Search for the cell housing the specified text and yield its [x, y] center coordinate. 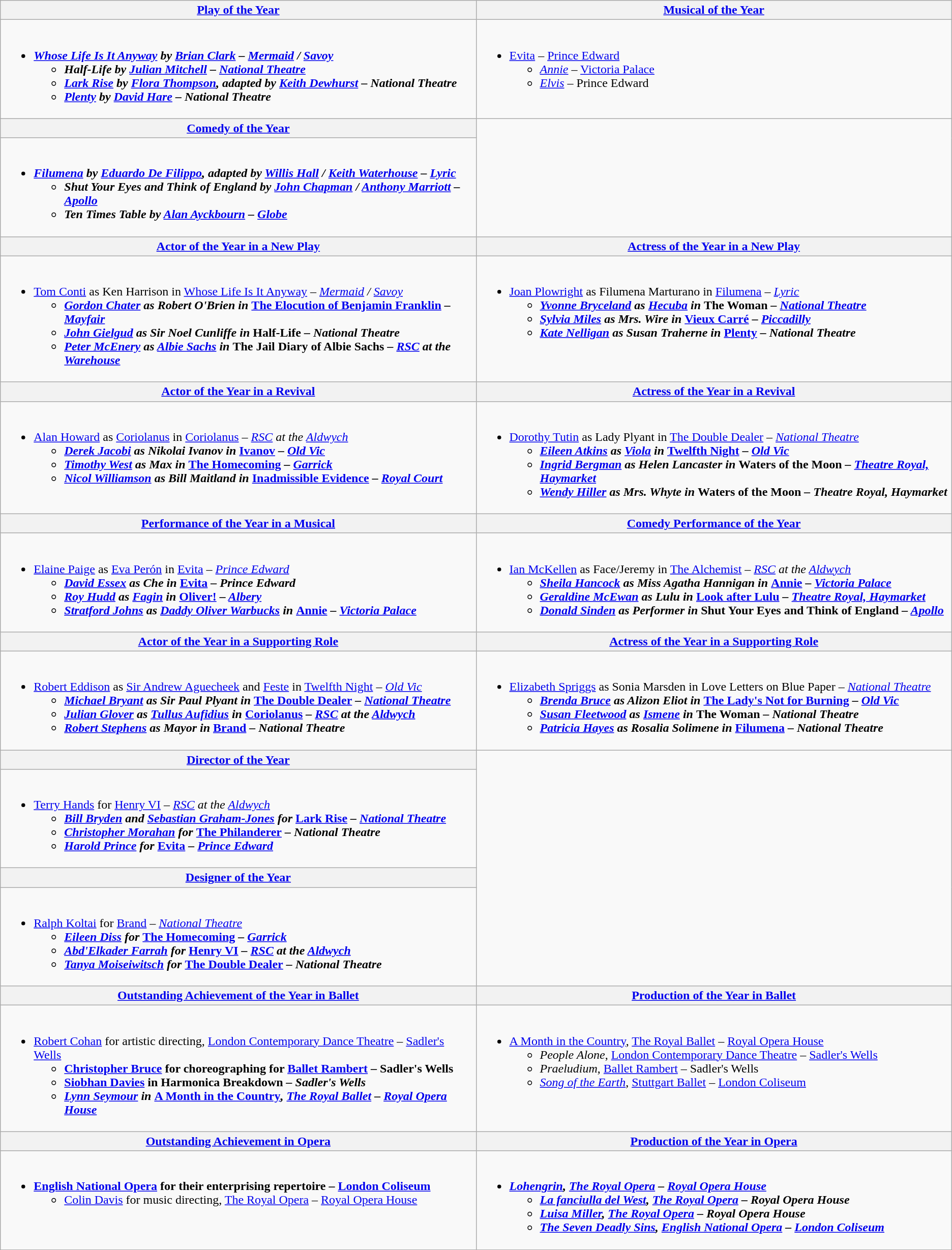
Outstanding Achievement in Opera [238, 1141]
Actor of the Year in a Supporting Role [238, 641]
Designer of the Year [238, 878]
Musical of the Year [714, 10]
Comedy of the Year [238, 128]
Play of the Year [238, 10]
Production of the Year in Opera [714, 1141]
Actress of the Year in a Revival [714, 392]
English National Opera for their enterprising repertoire – London ColiseumColin Davis for music directing, The Royal Opera – Royal Opera House [238, 1200]
Actor of the Year in a Revival [238, 392]
Evita – Prince EdwardAnnie – Victoria PalaceElvis – Prince Edward [714, 69]
Production of the Year in Ballet [714, 996]
Director of the Year [238, 759]
Actor of the Year in a New Play [238, 246]
Actress of the Year in a New Play [714, 246]
Comedy Performance of the Year [714, 523]
Outstanding Achievement of the Year in Ballet [238, 996]
Actress of the Year in a Supporting Role [714, 641]
Performance of the Year in a Musical [238, 523]
